Find where the given text appears and provide that cell's center as [x, y] coordinate. 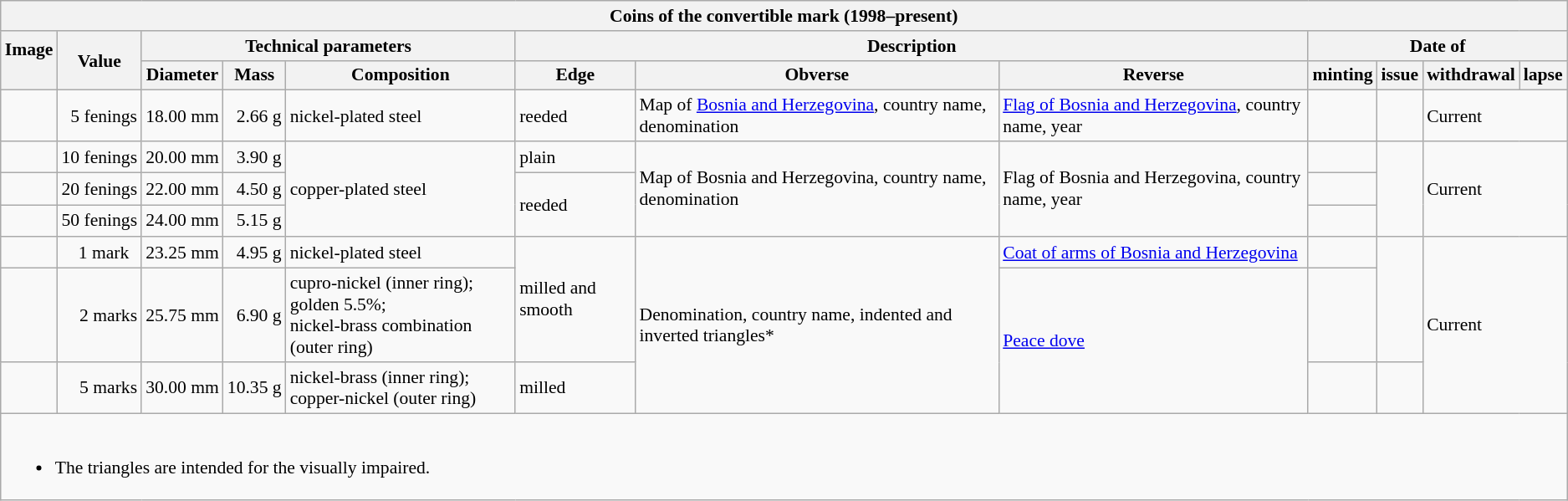
Composition [401, 75]
milled and smooth [575, 299]
10 fenings [99, 157]
2 marks [99, 315]
Peace dove [1153, 341]
20.00 mm [182, 157]
5.15 g [254, 221]
6.90 g [254, 315]
50 fenings [99, 221]
Reverse [1153, 75]
Edge [575, 75]
copper-plated steel [401, 189]
23.25 mm [182, 253]
cupro-nickel (inner ring);golden 5.5%;nickel-brass combination (outer ring) [401, 315]
Denomination, country name, indented and inverted triangles* [816, 325]
30.00 mm [182, 388]
Coins of the convertible mark (1998–present) [784, 16]
The triangles are intended for the visually impaired. [784, 457]
5 marks [99, 388]
milled [575, 388]
5 fenings [99, 115]
18.00 mm [182, 115]
22.00 mm [182, 189]
lapse [1544, 75]
1 mark [99, 253]
4.95 g [254, 253]
2.66 g [254, 115]
20 fenings [99, 189]
Mass [254, 75]
3.90 g [254, 157]
25.75 mm [182, 315]
Description [912, 46]
nickel-brass (inner ring);copper-nickel (outer ring) [401, 388]
Obverse [816, 75]
24.00 mm [182, 221]
minting [1342, 75]
Image [29, 60]
Technical parameters [328, 46]
10.35 g [254, 388]
plain [575, 157]
4.50 g [254, 189]
Date of [1437, 46]
withdrawal [1471, 75]
issue [1400, 75]
Coat of arms of Bosnia and Herzegovina [1153, 253]
Diameter [182, 75]
Value [99, 60]
